Search for the cell housing the specified text and yield its [x, y] center coordinate. 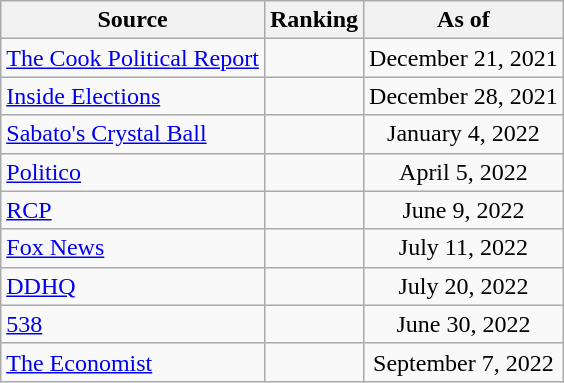
Ranking [314, 20]
Sabato's Crystal Ball [133, 134]
538 [133, 324]
December 28, 2021 [464, 96]
September 7, 2022 [464, 362]
June 9, 2022 [464, 210]
January 4, 2022 [464, 134]
The Cook Political Report [133, 58]
Source [133, 20]
April 5, 2022 [464, 172]
DDHQ [133, 286]
July 11, 2022 [464, 248]
Inside Elections [133, 96]
June 30, 2022 [464, 324]
RCP [133, 210]
Fox News [133, 248]
The Economist [133, 362]
December 21, 2021 [464, 58]
July 20, 2022 [464, 286]
As of [464, 20]
Politico [133, 172]
